Locate the cell with the specified text and output its [x, y] center coordinate. 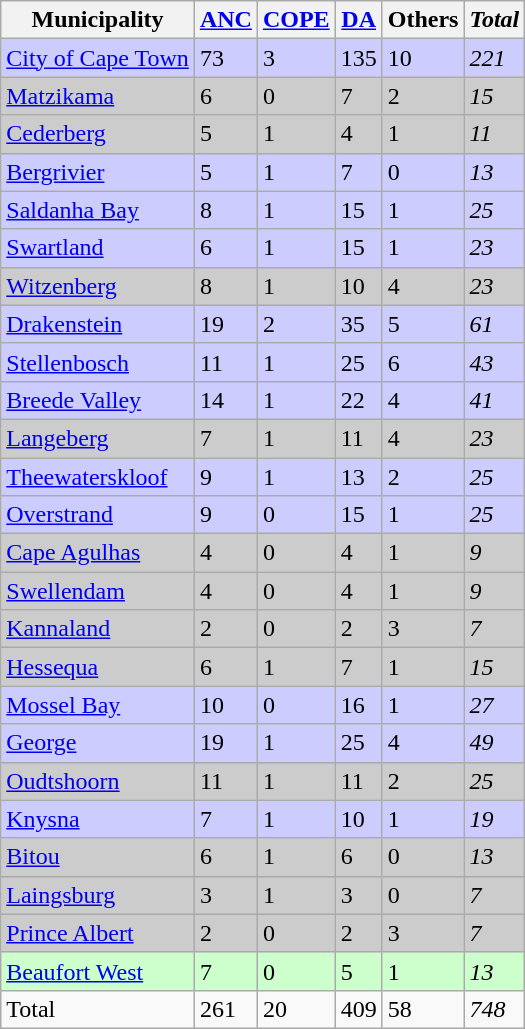
Saldanha Bay [98, 210]
22 [358, 400]
Swartland [98, 248]
City of Cape Town [98, 58]
Drakenstein [98, 324]
COPE [296, 20]
Knysna [98, 819]
49 [494, 743]
409 [358, 1009]
Matzikama [98, 96]
Municipality [98, 20]
20 [296, 1009]
Bergrivier [98, 172]
27 [494, 705]
Hessequa [98, 667]
41 [494, 400]
George [98, 743]
Prince Albert [98, 933]
Laingsburg [98, 895]
Cederberg [98, 134]
16 [358, 705]
DA [358, 20]
ANC [226, 20]
Beaufort West [98, 971]
14 [226, 400]
58 [423, 1009]
Witzenberg [98, 286]
Swellendam [98, 591]
73 [226, 58]
35 [358, 324]
748 [494, 1009]
221 [494, 58]
Breede Valley [98, 400]
43 [494, 362]
Cape Agulhas [98, 553]
61 [494, 324]
Stellenbosch [98, 362]
135 [358, 58]
Langeberg [98, 438]
Bitou [98, 857]
Oudtshoorn [98, 781]
Theewaterskloof [98, 477]
Overstrand [98, 515]
Others [423, 20]
Mossel Bay [98, 705]
261 [226, 1009]
Kannaland [98, 629]
